Scan for the cell matching the given text and deliver its (X, Y) coordinate at center. 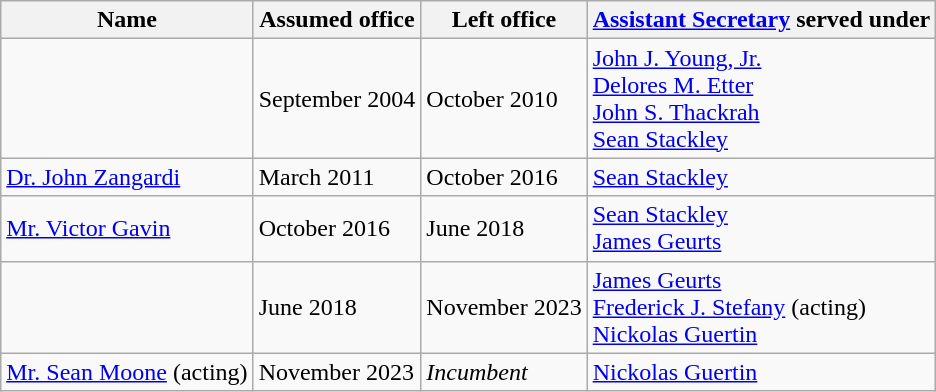
Incumbent (504, 372)
Assumed office (337, 20)
October 2010 (504, 98)
John J. Young, Jr.Delores M. EtterJohn S. ThackrahSean Stackley (762, 98)
Assistant Secretary served under (762, 20)
September 2004 (337, 98)
Nickolas Guertin (762, 372)
Sean Stackley (762, 177)
March 2011 (337, 177)
Name (127, 20)
Mr. Sean Moone (acting) (127, 372)
Dr. John Zangardi (127, 177)
Sean StackleyJames Geurts (762, 228)
James GeurtsFrederick J. Stefany (acting)Nickolas Guertin (762, 307)
Left office (504, 20)
Mr. Victor Gavin (127, 228)
